Extract the [x, y] coordinate from the center of the cell holding the provided text.  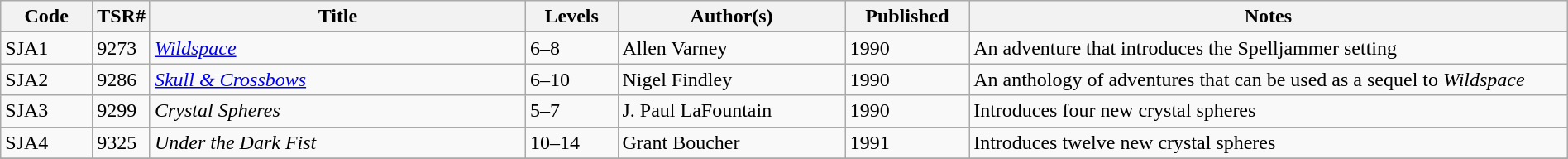
6–8 [571, 48]
9325 [122, 142]
Introduces four new crystal spheres [1269, 111]
5–7 [571, 111]
Title [337, 17]
9299 [122, 111]
SJA1 [46, 48]
SJA4 [46, 142]
Grant Boucher [731, 142]
SJA2 [46, 79]
6–10 [571, 79]
10–14 [571, 142]
Under the Dark Fist [337, 142]
Allen Varney [731, 48]
Skull & Crossbows [337, 79]
Crystal Spheres [337, 111]
Levels [571, 17]
9273 [122, 48]
Nigel Findley [731, 79]
SJA3 [46, 111]
J. Paul LaFountain [731, 111]
Published [906, 17]
Notes [1269, 17]
1991 [906, 142]
Introduces twelve new crystal spheres [1269, 142]
Code [46, 17]
9286 [122, 79]
TSR# [122, 17]
Author(s) [731, 17]
An anthology of adventures that can be used as a sequel to Wildspace [1269, 79]
An adventure that introduces the Spelljammer setting [1269, 48]
Wildspace [337, 48]
